From the cell containing the given text, extract its center point as (X, Y) coordinate. 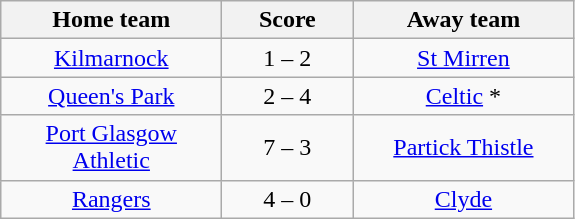
Kilmarnock (112, 58)
Celtic * (464, 96)
Rangers (112, 199)
Port Glasgow Athletic (112, 148)
Score (288, 20)
St Mirren (464, 58)
4 – 0 (288, 199)
Queen's Park (112, 96)
Partick Thistle (464, 148)
Home team (112, 20)
Away team (464, 20)
7 – 3 (288, 148)
2 – 4 (288, 96)
1 – 2 (288, 58)
Clyde (464, 199)
